Return the (X, Y) coordinate for the center point of the cell that contains the specified text.  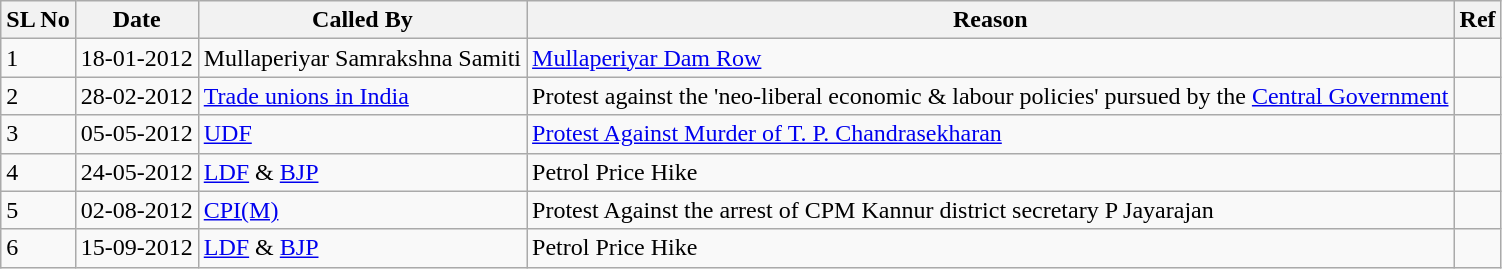
4 (38, 172)
2 (38, 96)
Reason (990, 20)
Protest against the 'neo-liberal economic & labour policies' pursued by the Central Government (990, 96)
CPI(M) (362, 210)
6 (38, 248)
Date (136, 20)
02-08-2012 (136, 210)
24-05-2012 (136, 172)
3 (38, 134)
Protest Against the arrest of CPM Kannur district secretary P Jayarajan (990, 210)
05-05-2012 (136, 134)
Protest Against Murder of T. P. Chandrasekharan (990, 134)
Mullaperiyar Samrakshna Samiti (362, 58)
28-02-2012 (136, 96)
Trade unions in India (362, 96)
Called By (362, 20)
SL No (38, 20)
UDF (362, 134)
15-09-2012 (136, 248)
Ref (1478, 20)
1 (38, 58)
Mullaperiyar Dam Row (990, 58)
18-01-2012 (136, 58)
5 (38, 210)
